Extract the (x, y) coordinate from the center of the cell holding the provided text.  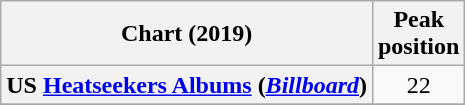
Chart (2019) (187, 34)
Peakposition (418, 34)
US Heatseekers Albums (Billboard) (187, 85)
22 (418, 85)
